Determine the [x, y] coordinate at the center of the cell enclosing the given text.  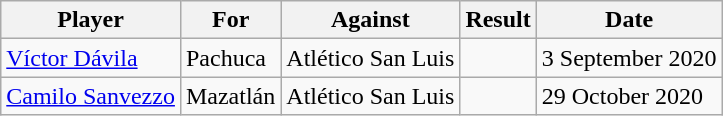
Date [629, 20]
Against [370, 20]
Player [91, 20]
29 October 2020 [629, 96]
For [230, 20]
Mazatlán [230, 96]
Camilo Sanvezzo [91, 96]
Víctor Dávila [91, 58]
Pachuca [230, 58]
Result [498, 20]
3 September 2020 [629, 58]
